Identify which cell holds the provided text, then report its [x, y] central coordinate. 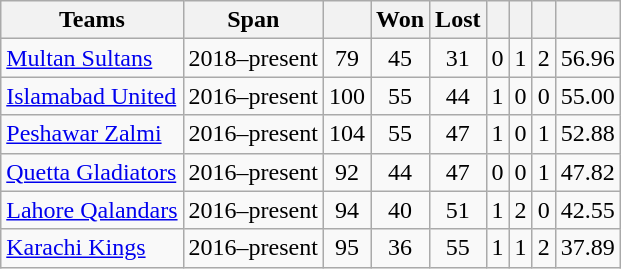
56.96 [588, 58]
Lost [458, 20]
2018–present [253, 58]
37.89 [588, 248]
55.00 [588, 96]
Teams [92, 20]
Islamabad United [92, 96]
52.88 [588, 134]
Won [400, 20]
Peshawar Zalmi [92, 134]
47.82 [588, 172]
94 [346, 210]
Quetta Gladiators [92, 172]
Karachi Kings [92, 248]
51 [458, 210]
45 [400, 58]
Lahore Qalandars [92, 210]
100 [346, 96]
Multan Sultans [92, 58]
104 [346, 134]
95 [346, 248]
31 [458, 58]
Span [253, 20]
42.55 [588, 210]
79 [346, 58]
40 [400, 210]
92 [346, 172]
36 [400, 248]
